Output the (X, Y) coordinate of the center of the cell containing the given text.  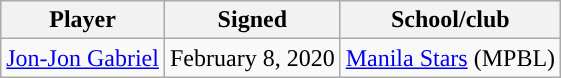
Player (83, 20)
Signed (252, 20)
Manila Stars (MPBL) (450, 58)
February 8, 2020 (252, 58)
School/club (450, 20)
Jon-Jon Gabriel (83, 58)
